Output the [x, y] coordinate of the center of the cell containing the given text.  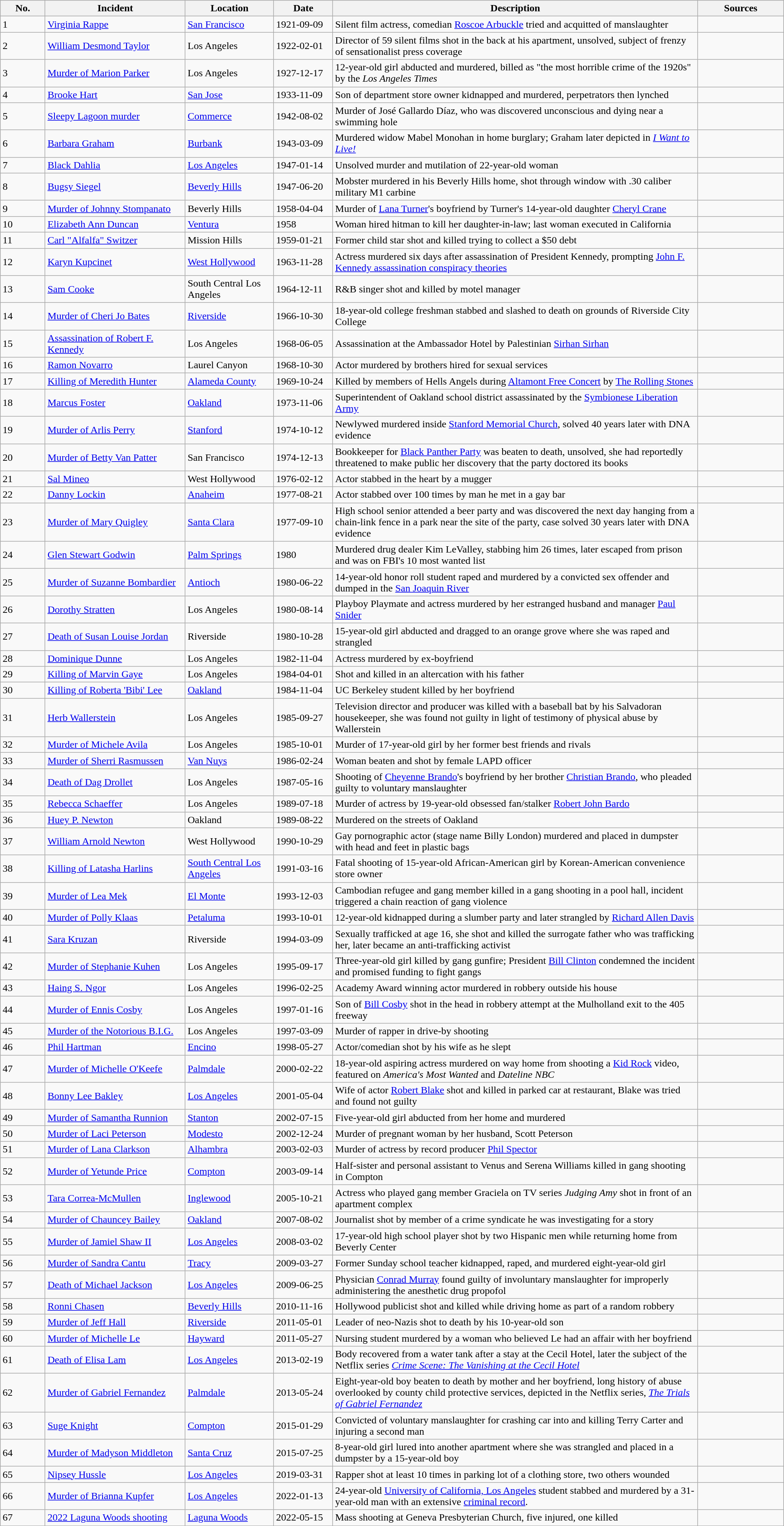
17 [23, 381]
Rebecca Schaeffer [116, 804]
2 [23, 46]
Alhambra [230, 1149]
Haing S. Ngor [116, 988]
6 [23, 143]
1964-12-11 [303, 289]
Sal Mineo [116, 479]
12-year-old kidnapped during a slumber party and later strangled by Richard Allen Davis [515, 917]
1982-11-04 [303, 658]
Commerce [230, 116]
4 [23, 95]
1997-01-16 [303, 1010]
Marcus Foster [116, 403]
Murder of Arlis Perry [116, 430]
Killed by members of Hells Angels during Altamont Free Concert by The Rolling Stones [515, 381]
1997-03-09 [303, 1031]
Murder of Jeff Hall [116, 1322]
Murder of Lana Turner's boyfriend by Turner's 14-year-old daughter Cheryl Crane [515, 208]
1984-04-01 [303, 674]
Herb Wallerstein [116, 718]
Newlywed murdered inside Stanford Memorial Church, solved 40 years later with DNA evidence [515, 430]
39 [23, 896]
1984-11-04 [303, 690]
Actor stabbed over 100 times by man he met in a gay bar [515, 495]
1987-05-16 [303, 782]
Murdered widow Mabel Monohan in home burglary; Graham later depicted in I Want to Live! [515, 143]
27 [23, 637]
Murder of Samantha Runnion [116, 1118]
1974-12-13 [303, 457]
2002-07-15 [303, 1118]
2011-05-27 [303, 1338]
Murder of Yetunde Price [116, 1171]
24-year-old University of California, Los Angeles student stabbed and murdered by a 31-year-old man with an extensive criminal record. [515, 1496]
1966-10-30 [303, 317]
2011-05-01 [303, 1322]
45 [23, 1031]
Brooke Hart [116, 95]
Murder of pregnant woman by her husband, Scott Peterson [515, 1134]
52 [23, 1171]
10 [23, 224]
Assassination of Robert F. Kennedy [116, 343]
25 [23, 582]
No. [23, 8]
18 [23, 403]
15 [23, 343]
1985-09-27 [303, 718]
Nursing student murdered by a woman who believed Le had an affair with her boyfriend [515, 1338]
Stanton [230, 1118]
1969-10-24 [303, 381]
Hayward [230, 1338]
38 [23, 869]
24 [23, 555]
Palm Springs [230, 555]
13 [23, 289]
Shooting of Cheyenne Brando's boyfriend by her brother Christian Brando, who pleaded guilty to voluntary manslaughter [515, 782]
Actress murdered six days after assassination of President Kennedy, prompting John F. Kennedy assassination conspiracy theories [515, 261]
Killing of Roberta 'Bibi' Lee [116, 690]
Alameda County [230, 381]
Murder of rapper in drive-by shooting [515, 1031]
1958 [303, 224]
Murder of Lana Clarkson [116, 1149]
57 [23, 1284]
Director of 59 silent films shot in the back at his apartment, unsolved, subject of frenzy of sensationalist press coverage [515, 46]
El Monte [230, 896]
1942-08-02 [303, 116]
Bugsy Siegel [116, 187]
5 [23, 116]
Phil Hartman [116, 1047]
66 [23, 1496]
Silent film actress, comedian Roscoe Arbuckle tried and acquitted of manslaughter [515, 24]
Murder of Lea Mek [116, 896]
Superintendent of Oakland school district assassinated by the Symbionese Liberation Army [515, 403]
Petaluma [230, 917]
Killing of Meredith Hunter [116, 381]
Murder of Jamiel Shaw II [116, 1242]
Murder of Michele Avila [116, 745]
Death of Susan Louise Jordan [116, 637]
Murder of Brianna Kupfer [116, 1496]
William Arnold Newton [116, 841]
Danny Lockin [116, 495]
67 [23, 1518]
Santa Cruz [230, 1453]
1985-10-01 [303, 745]
18-year-old aspiring actress murdered on way home from shooting a Kid Rock video, featured on America's Most Wanted and Dateline NBC [515, 1069]
Academy Award winning actor murdered in robbery outside his house [515, 988]
26 [23, 609]
1947-01-14 [303, 165]
Gay pornographic actor (stage name Billy London) murdered and placed in dumpster with head and feet in plastic bags [515, 841]
Modesto [230, 1134]
Karyn Kupcinet [116, 261]
San Jose [230, 95]
55 [23, 1242]
14 [23, 317]
Killing of Latasha Harlins [116, 869]
36 [23, 820]
19 [23, 430]
51 [23, 1149]
49 [23, 1118]
Murder of actress by 19-year-old obsessed fan/stalker Robert John Bardo [515, 804]
44 [23, 1010]
Son of department store owner kidnapped and murdered, perpetrators then lynched [515, 95]
Shot and killed in an altercation with his father [515, 674]
Burbank [230, 143]
18-year-old college freshman stabbed and slashed to death on grounds of Riverside City College [515, 317]
Tara Correa-McMullen [116, 1198]
2007-08-02 [303, 1220]
2013-05-24 [303, 1393]
1998-05-27 [303, 1047]
Murdered drug dealer Kim LeValley, stabbing him 26 times, later escaped from prison and was on FBI's 10 most wanted list [515, 555]
Murder of Sherri Rasmussen [116, 761]
35 [23, 804]
17-year-old high school player shot by two Hispanic men while returning home from Beverly Center [515, 1242]
32 [23, 745]
Convicted of voluntary manslaughter for crashing car into and killing Terry Carter and injuring a second man [515, 1426]
Actor murdered by brothers hired for sexual services [515, 365]
58 [23, 1306]
Encino [230, 1047]
15-year-old girl abducted and dragged to an orange grove where she was raped and strangled [515, 637]
Journalist shot by member of a crime syndicate he was investigating for a story [515, 1220]
Hollywood publicist shot and killed while driving home as part of a random robbery [515, 1306]
11 [23, 240]
34 [23, 782]
Playboy Playmate and actress murdered by her estranged husband and manager Paul Snider [515, 609]
Son of Bill Cosby shot in the head in robbery attempt at the Mulholland exit to the 405 freeway [515, 1010]
Fatal shooting of 15-year-old African-American girl by Korean-American convenience store owner [515, 869]
Actor stabbed in the heart by a mugger [515, 479]
Dorothy Stratten [116, 609]
Half-sister and personal assistant to Venus and Serena Williams killed in gang shooting in Compton [515, 1171]
33 [23, 761]
14-year-old honor roll student raped and murdered by a convicted sex offender and dumped in the San Joaquin River [515, 582]
62 [23, 1393]
16 [23, 365]
Murder of Betty Van Patter [116, 457]
Ronni Chasen [116, 1306]
Virginia Rappe [116, 24]
Sara Kruzan [116, 939]
Suge Knight [116, 1426]
8-year-old girl lured into another apartment where she was strangled and placed in a dumpster by a 15-year-old boy [515, 1453]
2010-11-16 [303, 1306]
41 [23, 939]
1968-06-05 [303, 343]
1933-11-09 [303, 95]
1973-11-06 [303, 403]
Murder of Ennis Cosby [116, 1010]
29 [23, 674]
1976-02-12 [303, 479]
Murder of Laci Peterson [116, 1134]
1993-12-03 [303, 896]
28 [23, 658]
1993-10-01 [303, 917]
Murder of Gabriel Fernandez [116, 1393]
Murder of Cheri Jo Bates [116, 317]
2015-01-29 [303, 1426]
1996-02-25 [303, 988]
Cambodian refugee and gang member killed in a gang shooting in a pool hall, incident triggered a chain reaction of gang violence [515, 896]
Former Sunday school teacher kidnapped, raped, and murdered eight-year-old girl [515, 1263]
Date [303, 8]
53 [23, 1198]
2022-05-15 [303, 1518]
1968-10-30 [303, 365]
Elizabeth Ann Duncan [116, 224]
Rapper shot at least 10 times in parking lot of a clothing store, two others wounded [515, 1474]
Death of Elisa Lam [116, 1360]
12-year-old girl abducted and murdered, billed as "the most horrible crime of the 1920s" by the Los Angeles Times [515, 73]
Assassination at the Ambassador Hotel by Palestinian Sirhan Sirhan [515, 343]
Wife of actor Robert Blake shot and killed in parked car at restaurant, Blake was tried and found not guilty [515, 1096]
Mission Hills [230, 240]
1 [23, 24]
Description [515, 8]
46 [23, 1047]
Barbara Graham [116, 143]
1989-08-22 [303, 820]
Murder of Suzanne Bombardier [116, 582]
2008-03-02 [303, 1242]
61 [23, 1360]
Three-year-old girl killed by gang gunfire; President Bill Clinton condemned the incident and promised funding to fight gangs [515, 966]
1994-03-09 [303, 939]
Murder of actress by record producer Phil Spector [515, 1149]
54 [23, 1220]
22 [23, 495]
William Desmond Taylor [116, 46]
Death of Dag Drollet [116, 782]
Death of Michael Jackson [116, 1284]
Murder of Sandra Cantu [116, 1263]
1959-01-21 [303, 240]
Mobster murdered in his Beverly Hills home, shot through window with .30 caliber military M1 carbine [515, 187]
Ramon Novarro [116, 365]
Sam Cooke [116, 289]
1947-06-20 [303, 187]
1974-10-12 [303, 430]
1980-08-14 [303, 609]
1943-03-09 [303, 143]
1977-08-21 [303, 495]
63 [23, 1426]
2005-10-21 [303, 1198]
Stanford [230, 430]
12 [23, 261]
Sleepy Lagoon murder [116, 116]
Murder of Michelle O'Keefe [116, 1069]
Ventura [230, 224]
Woman beaten and shot by female LAPD officer [515, 761]
Murder of José Gallardo Díaz, who was discovered unconscious and dying near a swimming hole [515, 116]
1980-10-28 [303, 637]
Actress murdered by ex-boyfriend [515, 658]
Inglewood [230, 1198]
1989-07-18 [303, 804]
Tracy [230, 1263]
1980-06-22 [303, 582]
59 [23, 1322]
Leader of neo-Nazis shot to death by his 10-year-old son [515, 1322]
2001-05-04 [303, 1096]
R&B singer shot and killed by motel manager [515, 289]
Dominique Dunne [116, 658]
Murder of Polly Klaas [116, 917]
Carl "Alfalfa" Switzer [116, 240]
2009-06-25 [303, 1284]
1991-03-16 [303, 869]
42 [23, 966]
1963-11-28 [303, 261]
Laguna Woods [230, 1518]
2003-02-03 [303, 1149]
1990-10-29 [303, 841]
UC Berkeley student killed by her boyfriend [515, 690]
Five-year-old girl abducted from her home and murdered [515, 1118]
31 [23, 718]
3 [23, 73]
Killing of Marvin Gaye [116, 674]
Laurel Canyon [230, 365]
56 [23, 1263]
1995-09-17 [303, 966]
Nipsey Hussle [116, 1474]
Santa Clara [230, 522]
2022-01-13 [303, 1496]
1958-04-04 [303, 208]
40 [23, 917]
Sources [740, 8]
23 [23, 522]
20 [23, 457]
Actress who played gang member Graciela on TV series Judging Amy shot in front of an apartment complex [515, 1198]
2019-03-31 [303, 1474]
Former child star shot and killed trying to collect a $50 debt [515, 240]
65 [23, 1474]
1986-02-24 [303, 761]
7 [23, 165]
Murder of Johnny Stompanato [116, 208]
Mass shooting at Geneva Presbyterian Church, five injured, one killed [515, 1518]
Murder of Marion Parker [116, 73]
9 [23, 208]
37 [23, 841]
Murdered on the streets of Oakland [515, 820]
2022 Laguna Woods shooting [116, 1518]
48 [23, 1096]
Murder of Stephanie Kuhen [116, 966]
Black Dahlia [116, 165]
1921-09-09 [303, 24]
64 [23, 1453]
21 [23, 479]
2000-02-22 [303, 1069]
Van Nuys [230, 761]
Actor/comedian shot by his wife as he slept [515, 1047]
47 [23, 1069]
Murder of the Notorious B.I.G. [116, 1031]
Antioch [230, 582]
1980 [303, 555]
50 [23, 1134]
1977-09-10 [303, 522]
30 [23, 690]
Huey P. Newton [116, 820]
Physician Conrad Murray found guilty of involuntary manslaughter for improperly administering the anesthetic drug propofol [515, 1284]
Murder of Mary Quigley [116, 522]
Murder of Chauncey Bailey [116, 1220]
Anaheim [230, 495]
2009-03-27 [303, 1263]
1927-12-17 [303, 73]
Murder of 17-year-old girl by her former best friends and rivals [515, 745]
43 [23, 988]
Murder of Madyson Middleton [116, 1453]
Bonny Lee Bakley [116, 1096]
1922-02-01 [303, 46]
Murder of Michelle Le [116, 1338]
2013-02-19 [303, 1360]
2002-12-24 [303, 1134]
2003-09-14 [303, 1171]
Woman hired hitman to kill her daughter-in-law; last woman executed in California [515, 224]
Location [230, 8]
60 [23, 1338]
Glen Stewart Godwin [116, 555]
8 [23, 187]
Incident [116, 8]
Unsolved murder and mutilation of 22-year-old woman [515, 165]
Sexually trafficked at age 16, she shot and killed the surrogate father who was trafficking her, later became an anti-trafficking activist [515, 939]
2015-07-25 [303, 1453]
